From the cell containing the given text, extract its center point as (X, Y) coordinate. 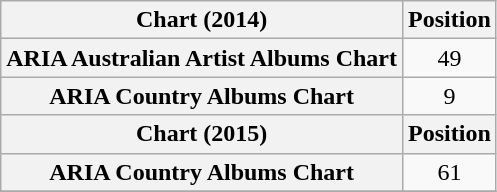
61 (450, 172)
9 (450, 96)
ARIA Australian Artist Albums Chart (202, 58)
49 (450, 58)
Chart (2014) (202, 20)
Chart (2015) (202, 134)
